Provide the (x, y) coordinate of the cell's center where the given text is located.  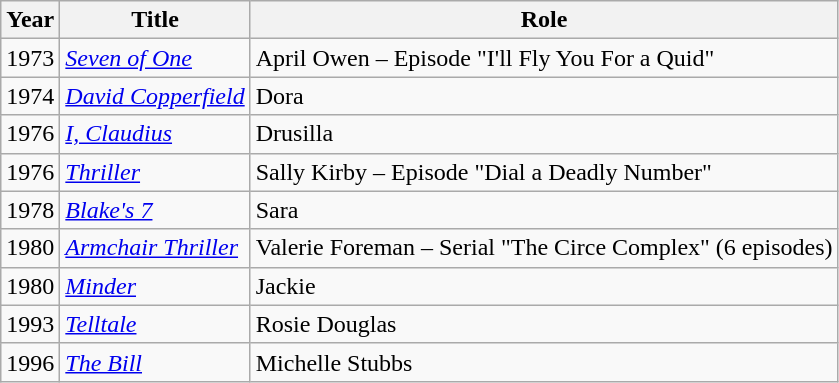
Telltale (155, 324)
Valerie Foreman – Serial "The Circe Complex" (6 episodes) (544, 248)
Michelle Stubbs (544, 362)
David Copperfield (155, 96)
Drusilla (544, 134)
Year (30, 20)
1993 (30, 324)
Blake's 7 (155, 210)
Sara (544, 210)
Jackie (544, 286)
The Bill (155, 362)
Seven of One (155, 58)
1996 (30, 362)
April Owen – Episode "I'll Fly You For a Quid" (544, 58)
Thriller (155, 172)
Dora (544, 96)
1973 (30, 58)
Rosie Douglas (544, 324)
1978 (30, 210)
I, Claudius (155, 134)
Title (155, 20)
Role (544, 20)
Sally Kirby – Episode "Dial a Deadly Number" (544, 172)
1974 (30, 96)
Armchair Thriller (155, 248)
Minder (155, 286)
